Identify which cell holds the provided text, then report its (X, Y) central coordinate. 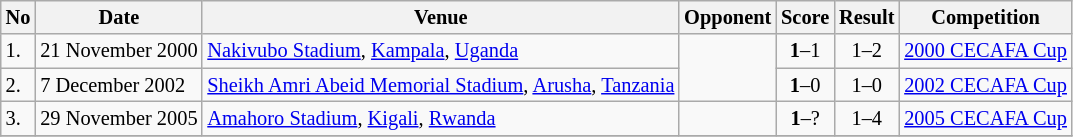
1–4 (866, 118)
1. (18, 51)
1–? (805, 118)
Score (805, 17)
2000 CECAFA Cup (985, 51)
21 November 2000 (118, 51)
Date (118, 17)
2. (18, 85)
Sheikh Amri Abeid Memorial Stadium, Arusha, Tanzania (440, 85)
Competition (985, 17)
Venue (440, 17)
1–1 (805, 51)
Nakivubo Stadium, Kampala, Uganda (440, 51)
Amahoro Stadium, Kigali, Rwanda (440, 118)
No (18, 17)
1–2 (866, 51)
3. (18, 118)
Opponent (728, 17)
29 November 2005 (118, 118)
2005 CECAFA Cup (985, 118)
Result (866, 17)
7 December 2002 (118, 85)
2002 CECAFA Cup (985, 85)
